Locate the cell with the specified text and output its [x, y] center coordinate. 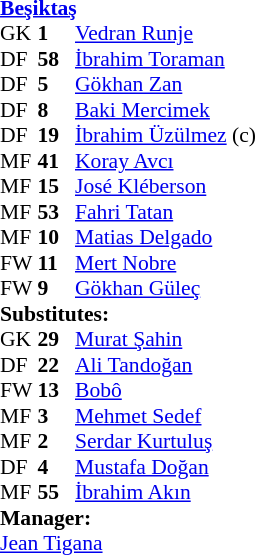
55 [57, 493]
13 [57, 391]
1 [57, 33]
53 [57, 212]
11 [57, 263]
41 [57, 161]
58 [57, 59]
22 [57, 365]
2 [57, 441]
4 [57, 467]
19 [57, 135]
5 [57, 85]
15 [57, 187]
29 [57, 339]
8 [57, 110]
10 [57, 237]
3 [57, 416]
9 [57, 289]
